Extract the (x, y) coordinate from the center of the cell holding the provided text.  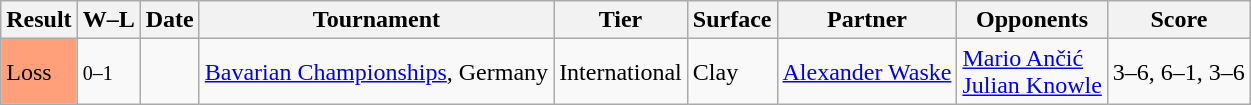
Tournament (376, 20)
Opponents (1032, 20)
0–1 (108, 72)
Bavarian Championships, Germany (376, 72)
Result (39, 20)
W–L (108, 20)
Mario Ančić Julian Knowle (1032, 72)
Clay (732, 72)
Alexander Waske (867, 72)
Score (1178, 20)
3–6, 6–1, 3–6 (1178, 72)
Surface (732, 20)
Date (170, 20)
International (621, 72)
Loss (39, 72)
Tier (621, 20)
Partner (867, 20)
